Identify which cell holds the provided text, then report its [X, Y] central coordinate. 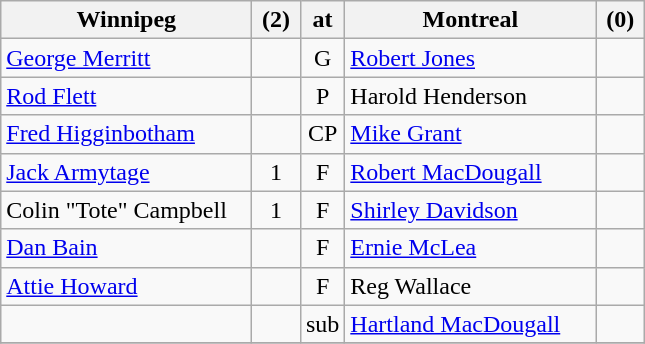
Harold Henderson [470, 96]
Winnipeg [126, 20]
Robert MacDougall [470, 172]
Hartland MacDougall [470, 324]
Jack Armytage [126, 172]
at [322, 20]
Colin "Tote" Campbell [126, 210]
CP [322, 134]
Shirley Davidson [470, 210]
(2) [276, 20]
Ernie McLea [470, 248]
George Merritt [126, 58]
(0) [620, 20]
Mike Grant [470, 134]
Reg Wallace [470, 286]
P [322, 96]
sub [322, 324]
G [322, 58]
Montreal [470, 20]
Rod Flett [126, 96]
Fred Higginbotham [126, 134]
Dan Bain [126, 248]
Robert Jones [470, 58]
Attie Howard [126, 286]
